For the text-containing cell, return its midpoint in (X, Y) coordinate format. 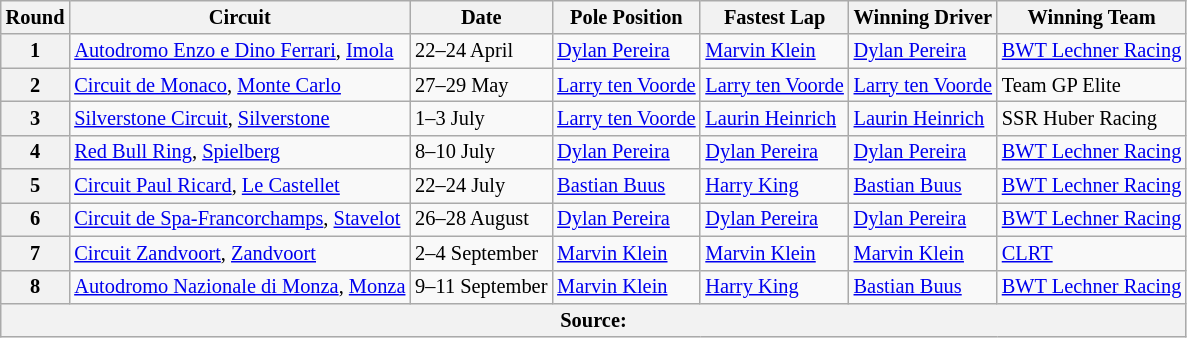
CLRT (1092, 253)
1–3 July (481, 118)
8 (36, 287)
3 (36, 118)
26–28 August (481, 219)
8–10 July (481, 152)
Silverstone Circuit, Silverstone (240, 118)
Fastest Lap (774, 17)
5 (36, 186)
Pole Position (626, 17)
Round (36, 17)
6 (36, 219)
Circuit Paul Ricard, Le Castellet (240, 186)
Team GP Elite (1092, 85)
1 (36, 51)
7 (36, 253)
Circuit de Monaco, Monte Carlo (240, 85)
Autodromo Enzo e Dino Ferrari, Imola (240, 51)
Red Bull Ring, Spielberg (240, 152)
22–24 April (481, 51)
SSR Huber Racing (1092, 118)
22–24 July (481, 186)
2–4 September (481, 253)
2 (36, 85)
Winning Driver (923, 17)
27–29 May (481, 85)
Autodromo Nazionale di Monza, Monza (240, 287)
4 (36, 152)
9–11 September (481, 287)
Circuit Zandvoort, Zandvoort (240, 253)
Circuit de Spa-Francorchamps, Stavelot (240, 219)
Circuit (240, 17)
Source: (594, 320)
Winning Team (1092, 17)
Date (481, 17)
